Scan for the cell matching the given text and deliver its (X, Y) coordinate at center. 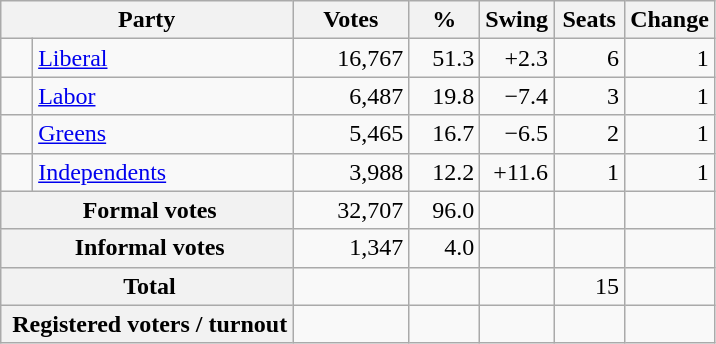
6,487 (351, 96)
1,347 (351, 248)
−7.4 (517, 96)
% (444, 20)
96.0 (444, 210)
Party (147, 20)
Informal votes (147, 248)
3 (590, 96)
2 (590, 134)
Registered voters / turnout (147, 324)
Votes (351, 20)
Formal votes (147, 210)
16,767 (351, 58)
4.0 (444, 248)
Seats (590, 20)
32,707 (351, 210)
Labor (163, 96)
Total (147, 286)
−6.5 (517, 134)
6 (590, 58)
5,465 (351, 134)
Swing (517, 20)
Liberal (163, 58)
16.7 (444, 134)
Change (670, 20)
15 (590, 286)
+11.6 (517, 172)
3,988 (351, 172)
Greens (163, 134)
19.8 (444, 96)
51.3 (444, 58)
Independents (163, 172)
12.2 (444, 172)
+2.3 (517, 58)
